Return (x, y) of the center of cell containing provided text 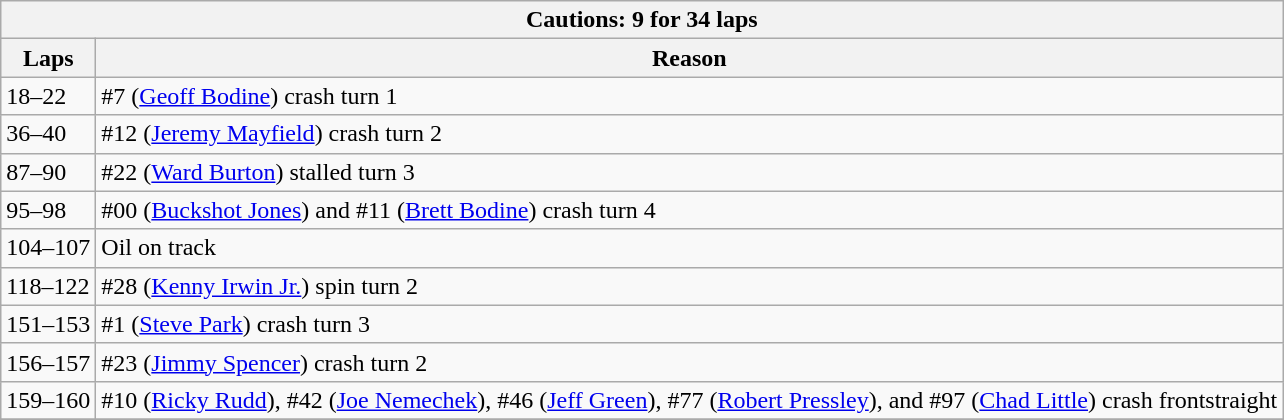
Oil on track (690, 248)
#10 (Ricky Rudd), #42 (Joe Nemechek), #46 (Jeff Green), #77 (Robert Pressley), and #97 (Chad Little) crash frontstraight (690, 400)
159–160 (48, 400)
104–107 (48, 248)
#12 (Jeremy Mayfield) crash turn 2 (690, 134)
18–22 (48, 96)
#22 (Ward Burton) stalled turn 3 (690, 172)
#28 (Kenny Irwin Jr.) spin turn 2 (690, 286)
#00 (Buckshot Jones) and #11 (Brett Bodine) crash turn 4 (690, 210)
#23 (Jimmy Spencer) crash turn 2 (690, 362)
#1 (Steve Park) crash turn 3 (690, 324)
118–122 (48, 286)
95–98 (48, 210)
#7 (Geoff Bodine) crash turn 1 (690, 96)
Laps (48, 58)
87–90 (48, 172)
36–40 (48, 134)
Cautions: 9 for 34 laps (642, 20)
156–157 (48, 362)
151–153 (48, 324)
Reason (690, 58)
